Find where the given text appears and provide that cell's center as [X, Y] coordinate. 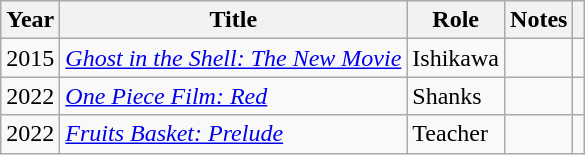
Teacher [456, 134]
Ghost in the Shell: The New Movie [234, 58]
Year [30, 20]
2015 [30, 58]
Notes [539, 20]
Title [234, 20]
One Piece Film: Red [234, 96]
Fruits Basket: Prelude [234, 134]
Shanks [456, 96]
Ishikawa [456, 58]
Role [456, 20]
